Find where the given text appears and provide that cell's center as [x, y] coordinate. 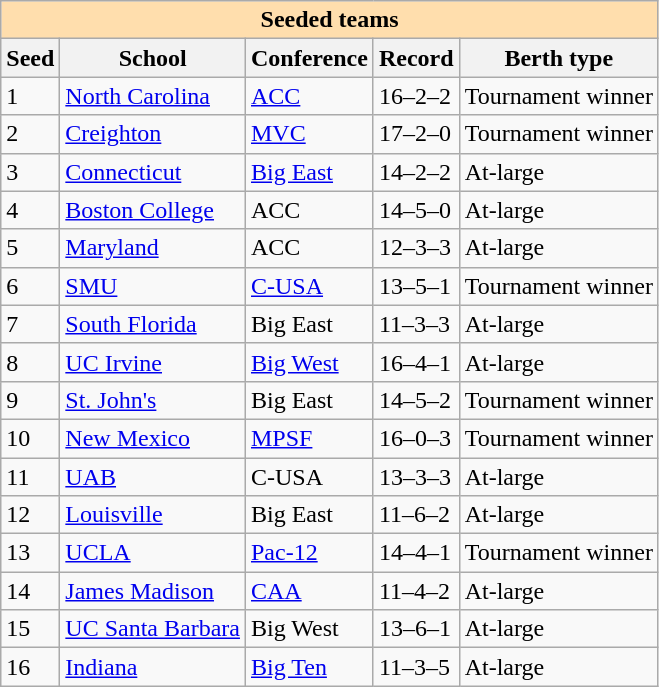
16–0–3 [416, 438]
14–5–0 [416, 210]
UC Santa Barbara [153, 629]
New Mexico [153, 438]
Seed [30, 58]
SMU [153, 286]
Berth type [558, 58]
UCLA [153, 553]
5 [30, 248]
13–6–1 [416, 629]
Boston College [153, 210]
Connecticut [153, 172]
3 [30, 172]
Conference [309, 58]
16–2–2 [416, 96]
11–4–2 [416, 591]
14–2–2 [416, 172]
St. John's [153, 400]
UC Irvine [153, 362]
MVC [309, 134]
13–3–3 [416, 477]
13–5–1 [416, 286]
6 [30, 286]
11–6–2 [416, 515]
UAB [153, 477]
Louisville [153, 515]
2 [30, 134]
14–5–2 [416, 400]
16–4–1 [416, 362]
7 [30, 324]
11–3–3 [416, 324]
North Carolina [153, 96]
Maryland [153, 248]
9 [30, 400]
South Florida [153, 324]
14 [30, 591]
Record [416, 58]
CAA [309, 591]
8 [30, 362]
1 [30, 96]
13 [30, 553]
School [153, 58]
11 [30, 477]
14–4–1 [416, 553]
4 [30, 210]
11–3–5 [416, 667]
15 [30, 629]
12–3–3 [416, 248]
17–2–0 [416, 134]
12 [30, 515]
16 [30, 667]
Big Ten [309, 667]
Creighton [153, 134]
MPSF [309, 438]
James Madison [153, 591]
Indiana [153, 667]
Seeded teams [330, 20]
10 [30, 438]
Pac-12 [309, 553]
